Output the (x, y) coordinate of the center of the cell containing the given text.  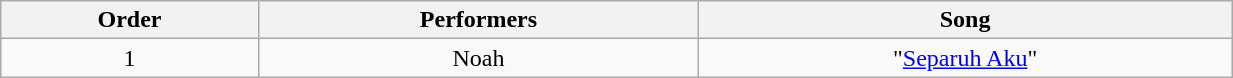
Order (130, 20)
Song (966, 20)
Performers (478, 20)
1 (130, 58)
Noah (478, 58)
"Separuh Aku" (966, 58)
